Detect which cell encompasses the target text, then output its (x, y) center coordinate. 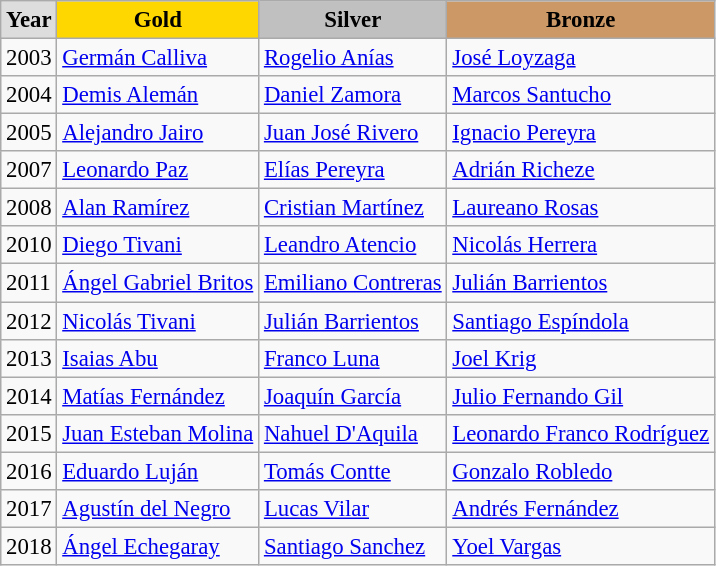
Franco Luna (353, 358)
2014 (29, 396)
Lucas Vilar (353, 509)
Leonardo Paz (158, 170)
Joel Krig (580, 358)
Juan Esteban Molina (158, 433)
Tomás Contte (353, 471)
Alan Ramírez (158, 208)
Silver (353, 20)
José Loyzaga (580, 58)
Gold (158, 20)
Matías Fernández (158, 396)
Germán Calliva (158, 58)
Yoel Vargas (580, 546)
2012 (29, 321)
Julio Fernando Gil (580, 396)
Rogelio Anías (353, 58)
Juan José Rivero (353, 133)
Year (29, 20)
Eduardo Luján (158, 471)
Nicolás Tivani (158, 321)
Cristian Martínez (353, 208)
2016 (29, 471)
Marcos Santucho (580, 95)
2004 (29, 95)
Adrián Richeze (580, 170)
Gonzalo Robledo (580, 471)
Nahuel D'Aquila (353, 433)
2017 (29, 509)
Isaias Abu (158, 358)
Daniel Zamora (353, 95)
Ángel Gabriel Britos (158, 283)
Elías Pereyra (353, 170)
Agustín del Negro (158, 509)
Ignacio Pereyra (580, 133)
Bronze (580, 20)
Leonardo Franco Rodríguez (580, 433)
2005 (29, 133)
2013 (29, 358)
Santiago Sanchez (353, 546)
2007 (29, 170)
Joaquín García (353, 396)
2018 (29, 546)
Nicolás Herrera (580, 245)
Emiliano Contreras (353, 283)
2003 (29, 58)
2010 (29, 245)
Santiago Espíndola (580, 321)
Laureano Rosas (580, 208)
2008 (29, 208)
Andrés Fernández (580, 509)
Demis Alemán (158, 95)
Diego Tivani (158, 245)
Alejandro Jairo (158, 133)
2015 (29, 433)
Ángel Echegaray (158, 546)
Leandro Atencio (353, 245)
2011 (29, 283)
